Return (X, Y) of the center of cell containing provided text 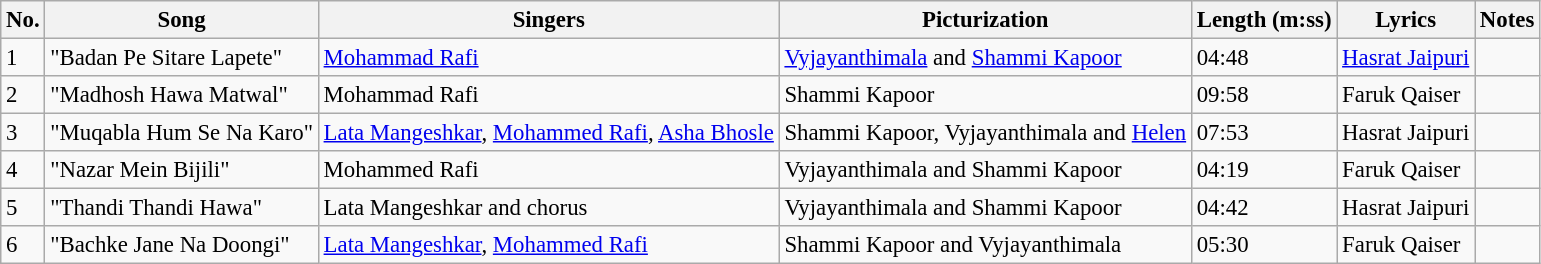
"Bachke Jane Na Doongi" (182, 245)
"Badan Pe Sitare Lapete" (182, 58)
07:53 (1264, 133)
"Thandi Thandi Hawa" (182, 208)
1 (23, 58)
04:48 (1264, 58)
Lata Mangeshkar and chorus (548, 208)
5 (23, 208)
04:19 (1264, 170)
Lyrics (1406, 20)
"Nazar Mein Bijili" (182, 170)
Notes (1508, 20)
Shammi Kapoor (985, 95)
3 (23, 133)
Mohammed Rafi (548, 170)
Picturization (985, 20)
4 (23, 170)
09:58 (1264, 95)
05:30 (1264, 245)
Lata Mangeshkar, Mohammed Rafi (548, 245)
04:42 (1264, 208)
Lata Mangeshkar, Mohammed Rafi, Asha Bhosle (548, 133)
"Muqabla Hum Se Na Karo" (182, 133)
6 (23, 245)
Shammi Kapoor and Vyjayanthimala (985, 245)
Song (182, 20)
Shammi Kapoor, Vyjayanthimala and Helen (985, 133)
Length (m:ss) (1264, 20)
No. (23, 20)
2 (23, 95)
Singers (548, 20)
"Madhosh Hawa Matwal" (182, 95)
